Output the (X, Y) coordinate of the center of the cell containing the given text.  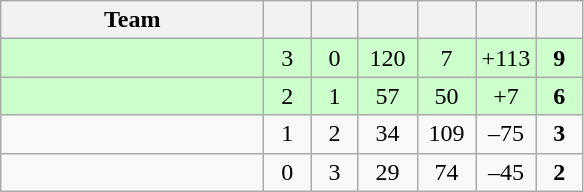
50 (446, 96)
–75 (506, 134)
9 (560, 58)
120 (388, 58)
34 (388, 134)
6 (560, 96)
Team (132, 20)
109 (446, 134)
–45 (506, 172)
57 (388, 96)
7 (446, 58)
+113 (506, 58)
29 (388, 172)
+7 (506, 96)
74 (446, 172)
